Pinpoint the cell where the given text exists, returning its [X, Y] midpoint coordinate. 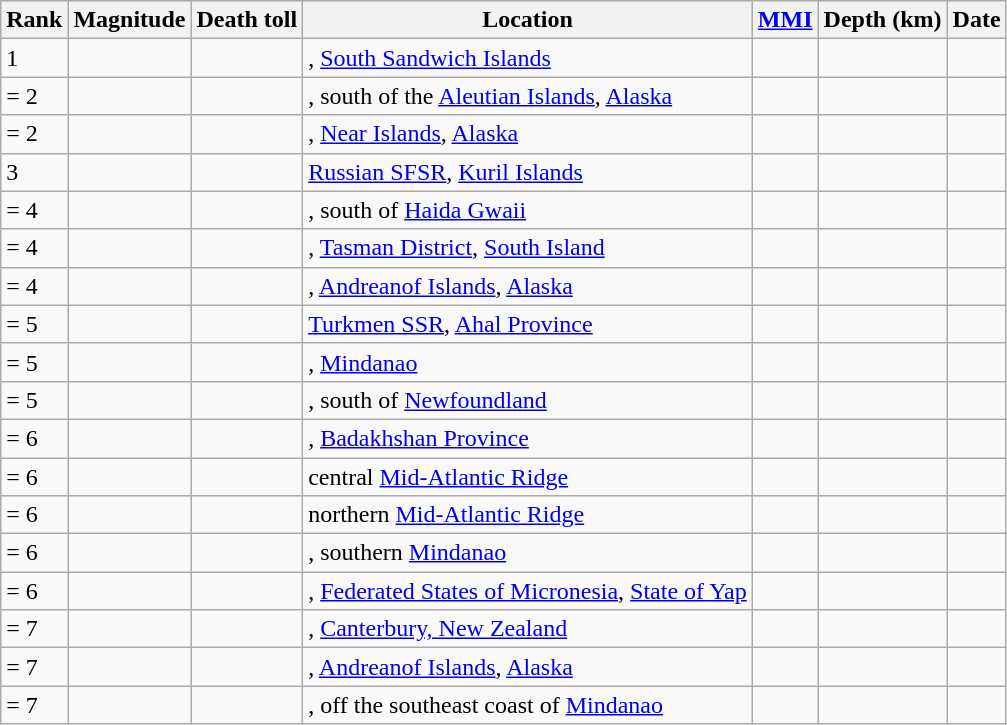
MMI [785, 20]
, Near Islands, Alaska [528, 134]
, South Sandwich Islands [528, 58]
, Badakhshan Province [528, 438]
Depth (km) [882, 20]
Rank [34, 20]
Location [528, 20]
3 [34, 172]
, Mindanao [528, 362]
Death toll [247, 20]
Magnitude [130, 20]
, Canterbury, New Zealand [528, 629]
, southern Mindanao [528, 553]
, south of the Aleutian Islands, Alaska [528, 96]
, south of Newfoundland [528, 400]
, south of Haida Gwaii [528, 210]
, Federated States of Micronesia, State of Yap [528, 591]
, Tasman District, South Island [528, 248]
1 [34, 58]
central Mid-Atlantic Ridge [528, 477]
northern Mid-Atlantic Ridge [528, 515]
Russian SFSR, Kuril Islands [528, 172]
Date [976, 20]
, off the southeast coast of Mindanao [528, 705]
Turkmen SSR, Ahal Province [528, 324]
